Return the [x, y] coordinate for the center point of the cell that contains the specified text.  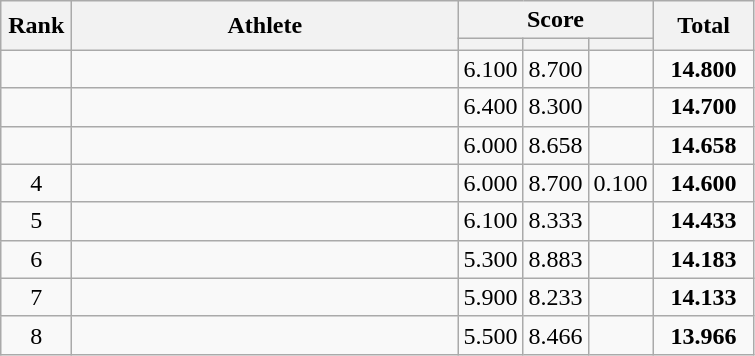
Score [556, 20]
14.700 [704, 107]
8.300 [556, 107]
0.100 [620, 183]
14.800 [704, 69]
5 [36, 221]
8 [36, 335]
5.900 [490, 297]
8.233 [556, 297]
8.466 [556, 335]
14.133 [704, 297]
8.658 [556, 145]
14.600 [704, 183]
Rank [36, 26]
7 [36, 297]
6.400 [490, 107]
14.183 [704, 259]
14.433 [704, 221]
4 [36, 183]
Athlete [265, 26]
8.333 [556, 221]
5.300 [490, 259]
8.883 [556, 259]
Total [704, 26]
14.658 [704, 145]
6 [36, 259]
13.966 [704, 335]
5.500 [490, 335]
